For the text-containing cell, return its midpoint in (x, y) coordinate format. 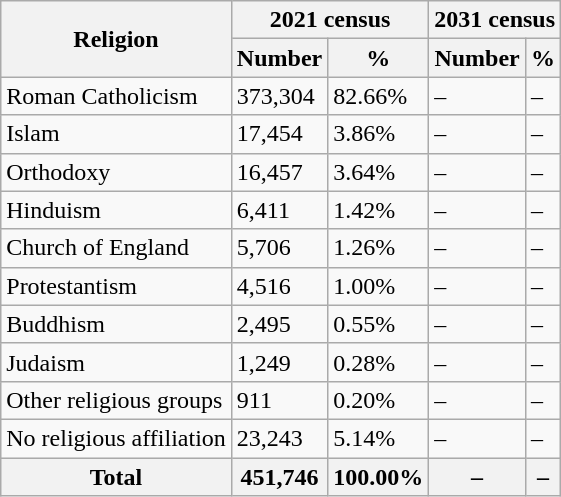
0.20% (378, 400)
17,454 (279, 134)
16,457 (279, 172)
Other religious groups (116, 400)
373,304 (279, 96)
No religious affiliation (116, 438)
0.55% (378, 324)
82.66% (378, 96)
Total (116, 477)
911 (279, 400)
3.64% (378, 172)
Roman Catholicism (116, 96)
Buddhism (116, 324)
1.00% (378, 286)
4,516 (279, 286)
5.14% (378, 438)
3.86% (378, 134)
1.42% (378, 210)
5,706 (279, 248)
2031 census (495, 20)
0.28% (378, 362)
Judaism (116, 362)
Religion (116, 39)
23,243 (279, 438)
1,249 (279, 362)
Church of England (116, 248)
Hinduism (116, 210)
Protestantism (116, 286)
2021 census (330, 20)
Islam (116, 134)
6,411 (279, 210)
2,495 (279, 324)
451,746 (279, 477)
100.00% (378, 477)
1.26% (378, 248)
Orthodoxy (116, 172)
